Detect which cell encompasses the target text, then output its [X, Y] center coordinate. 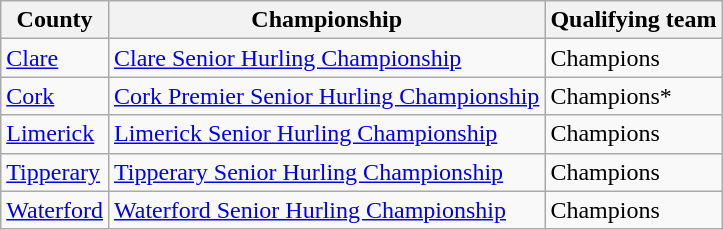
Championship [326, 20]
Waterford [55, 210]
Waterford Senior Hurling Championship [326, 210]
Tipperary Senior Hurling Championship [326, 172]
Limerick Senior Hurling Championship [326, 134]
Qualifying team [634, 20]
Cork Premier Senior Hurling Championship [326, 96]
Limerick [55, 134]
Tipperary [55, 172]
Champions* [634, 96]
Cork [55, 96]
County [55, 20]
Clare Senior Hurling Championship [326, 58]
Clare [55, 58]
